Identify which cell holds the provided text, then report its [X, Y] central coordinate. 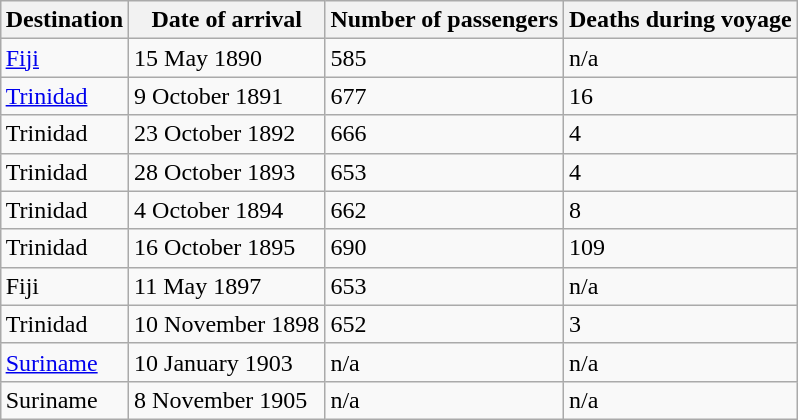
16 October 1895 [227, 248]
3 [681, 324]
690 [444, 248]
Number of passengers [444, 20]
11 May 1897 [227, 286]
23 October 1892 [227, 134]
662 [444, 210]
585 [444, 58]
15 May 1890 [227, 58]
Deaths during voyage [681, 20]
10 November 1898 [227, 324]
677 [444, 96]
652 [444, 324]
Date of arrival [227, 20]
28 October 1893 [227, 172]
10 January 1903 [227, 362]
8 [681, 210]
109 [681, 248]
8 November 1905 [227, 400]
Destination [64, 20]
666 [444, 134]
16 [681, 96]
9 October 1891 [227, 96]
4 October 1894 [227, 210]
